Provide the (x, y) coordinate of the cell's center where the given text is located.  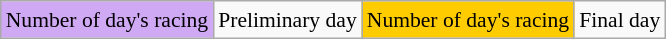
Final day (620, 20)
Preliminary day (288, 20)
